Return the (X, Y) coordinate for the center point of the cell that contains the specified text.  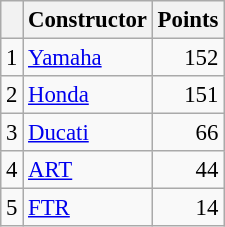
FTR (88, 208)
2 (12, 95)
ART (88, 170)
1 (12, 58)
4 (12, 170)
Yamaha (88, 58)
151 (188, 95)
66 (188, 133)
Ducati (88, 133)
152 (188, 58)
Constructor (88, 20)
44 (188, 170)
5 (12, 208)
3 (12, 133)
Honda (88, 95)
14 (188, 208)
Points (188, 20)
